From the cell containing the given text, extract its center point as [x, y] coordinate. 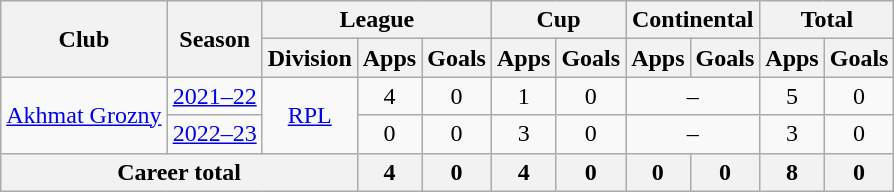
Total [827, 20]
Season [214, 39]
Division [310, 58]
Career total [180, 172]
2021–22 [214, 96]
Cup [558, 20]
League [376, 20]
Akhmat Grozny [84, 115]
Club [84, 39]
5 [792, 96]
Continental [693, 20]
RPL [310, 115]
8 [792, 172]
2022–23 [214, 134]
1 [523, 96]
